Determine the (X, Y) coordinate at the center of the cell enclosing the given text.  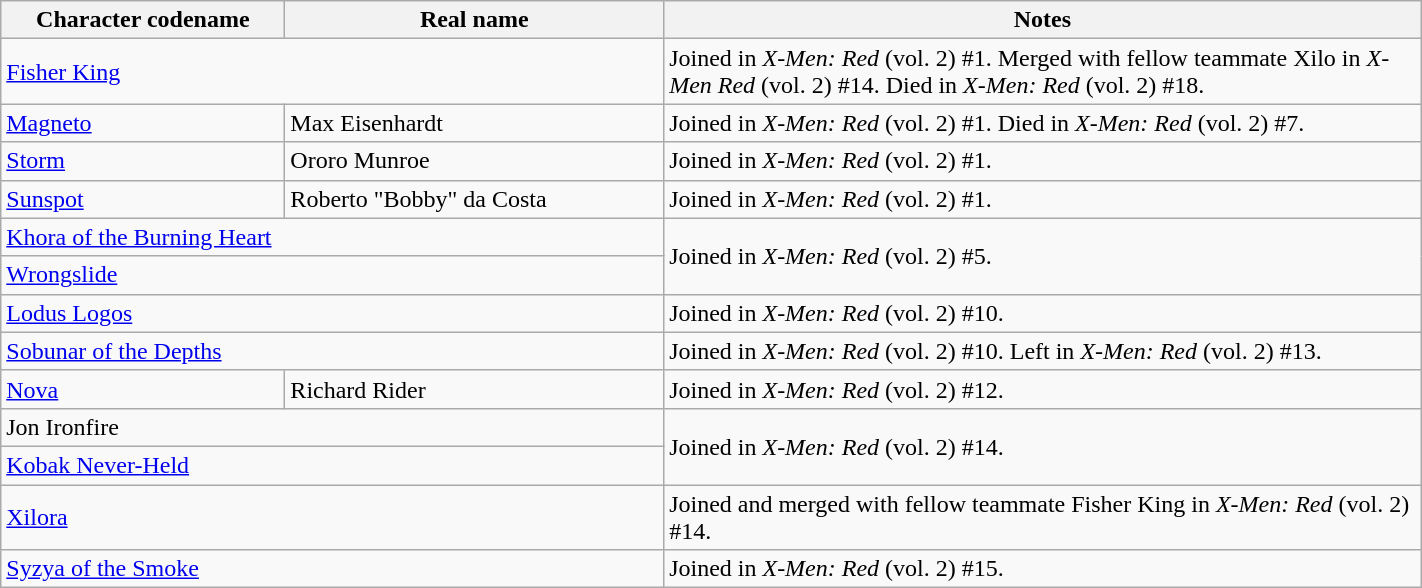
Xilora (332, 516)
Joined and merged with fellow teammate Fisher King in X-Men: Red (vol. 2) #14. (1043, 516)
Fisher King (332, 72)
Joined in X-Men: Red (vol. 2) #10. Left in X-Men: Red (vol. 2) #13. (1043, 351)
Max Eisenhardt (474, 123)
Lodus Logos (332, 313)
Joined in X-Men: Red (vol. 2) #12. (1043, 389)
Nova (143, 389)
Ororo Munroe (474, 161)
Jon Ironfire (332, 427)
Magneto (143, 123)
Khora of the Burning Heart (332, 237)
Kobak Never-Held (332, 465)
Joined in X-Men: Red (vol. 2) #5. (1043, 256)
Joined in X-Men: Red (vol. 2) #14. (1043, 446)
Notes (1043, 20)
Real name (474, 20)
Wrongslide (332, 275)
Roberto "Bobby" da Costa (474, 199)
Sobunar of the Depths (332, 351)
Joined in X-Men: Red (vol. 2) #10. (1043, 313)
Storm (143, 161)
Joined in X-Men: Red (vol. 2) #1. Died in X-Men: Red (vol. 2) #7. (1043, 123)
Joined in X-Men: Red (vol. 2) #1. Merged with fellow teammate Xilo in X-Men Red (vol. 2) #14. Died in X-Men: Red (vol. 2) #18. (1043, 72)
Sunspot (143, 199)
Joined in X-Men: Red (vol. 2) #15. (1043, 569)
Syzya of the Smoke (332, 569)
Character codename (143, 20)
Richard Rider (474, 389)
